Identify which cell holds the provided text, then report its [X, Y] central coordinate. 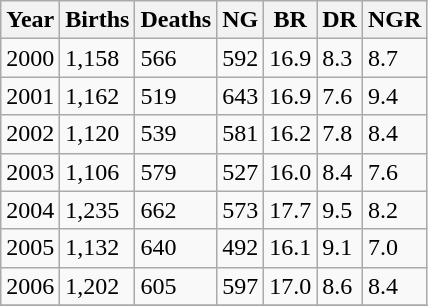
Year [30, 20]
9.1 [340, 248]
16.0 [290, 172]
BR [290, 20]
Deaths [176, 20]
17.0 [290, 286]
Births [98, 20]
597 [240, 286]
8.6 [340, 286]
2002 [30, 134]
8.3 [340, 58]
1,120 [98, 134]
9.5 [340, 210]
1,235 [98, 210]
8.2 [394, 210]
492 [240, 248]
NGR [394, 20]
2000 [30, 58]
605 [176, 286]
9.4 [394, 96]
2006 [30, 286]
1,106 [98, 172]
592 [240, 58]
662 [176, 210]
16.2 [290, 134]
640 [176, 248]
643 [240, 96]
7.0 [394, 248]
NG [240, 20]
2005 [30, 248]
7.8 [340, 134]
581 [240, 134]
2004 [30, 210]
527 [240, 172]
16.1 [290, 248]
2003 [30, 172]
1,202 [98, 286]
8.7 [394, 58]
1,132 [98, 248]
1,162 [98, 96]
566 [176, 58]
579 [176, 172]
17.7 [290, 210]
DR [340, 20]
2001 [30, 96]
539 [176, 134]
573 [240, 210]
1,158 [98, 58]
519 [176, 96]
